Search for the cell housing the specified text and yield its [x, y] center coordinate. 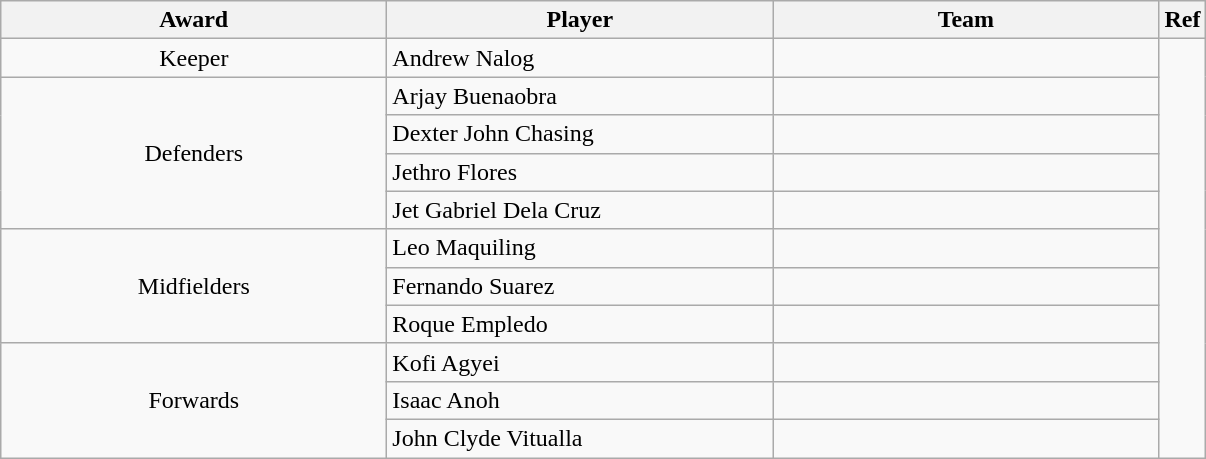
Roque Empledo [580, 324]
Team [966, 20]
Midfielders [194, 286]
John Clyde Vitualla [580, 438]
Dexter John Chasing [580, 134]
Forwards [194, 400]
Isaac Anoh [580, 400]
Jet Gabriel Dela Cruz [580, 210]
Defenders [194, 153]
Award [194, 20]
Player [580, 20]
Arjay Buenaobra [580, 96]
Kofi Agyei [580, 362]
Andrew Nalog [580, 58]
Leo Maquiling [580, 248]
Jethro Flores [580, 172]
Fernando Suarez [580, 286]
Keeper [194, 58]
Ref [1182, 20]
